Locate the cell with the specified text and output its (x, y) center coordinate. 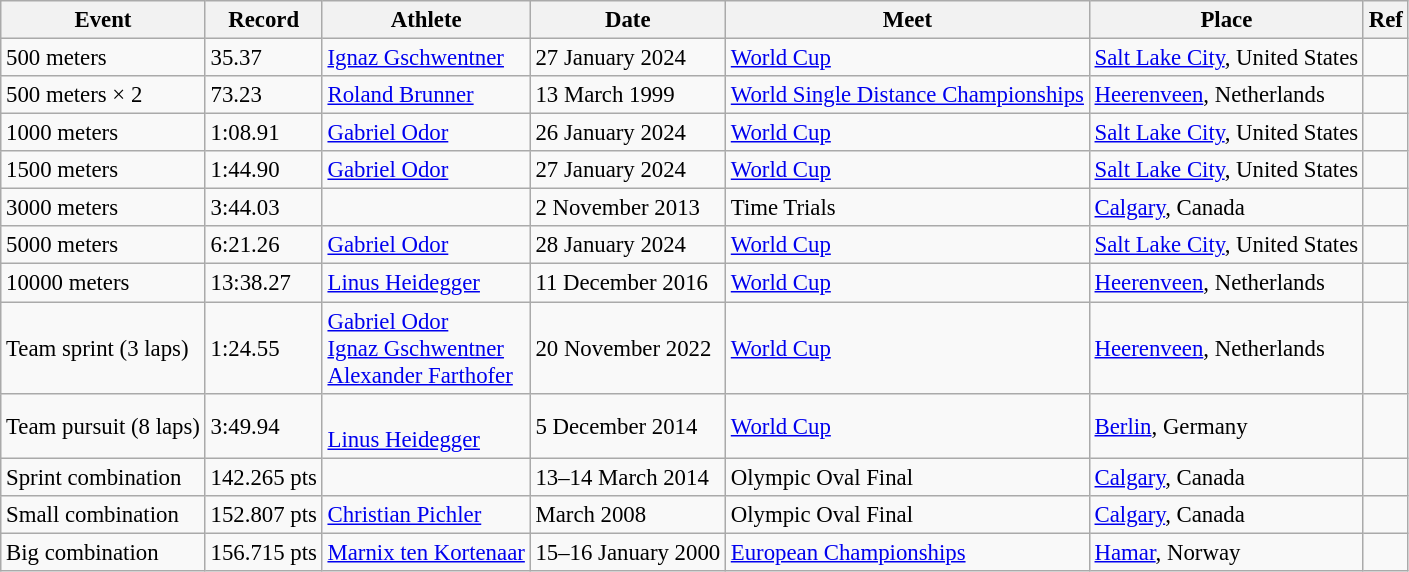
152.807 pts (264, 514)
Berlin, Germany (1226, 426)
500 meters (103, 58)
Meet (907, 20)
1500 meters (103, 170)
500 meters × 2 (103, 95)
Sprint combination (103, 477)
Hamar, Norway (1226, 552)
Team sprint (3 laps) (103, 348)
15–16 January 2000 (628, 552)
5000 meters (103, 245)
13:38.27 (264, 283)
Event (103, 20)
3:44.03 (264, 208)
Place (1226, 20)
3000 meters (103, 208)
73.23 (264, 95)
3:49.94 (264, 426)
Roland Brunner (426, 95)
Ignaz Gschwentner (426, 58)
European Championships (907, 552)
Marnix ten Kortenaar (426, 552)
1:08.91 (264, 133)
World Single Distance Championships (907, 95)
1000 meters (103, 133)
Athlete (426, 20)
1:24.55 (264, 348)
Christian Pichler (426, 514)
13 March 1999 (628, 95)
Record (264, 20)
Gabriel OdorIgnaz GschwentnerAlexander Farthofer (426, 348)
5 December 2014 (628, 426)
28 January 2024 (628, 245)
2 November 2013 (628, 208)
11 December 2016 (628, 283)
March 2008 (628, 514)
20 November 2022 (628, 348)
10000 meters (103, 283)
1:44.90 (264, 170)
156.715 pts (264, 552)
Big combination (103, 552)
142.265 pts (264, 477)
35.37 (264, 58)
26 January 2024 (628, 133)
13–14 March 2014 (628, 477)
Small combination (103, 514)
Ref (1386, 20)
Team pursuit (8 laps) (103, 426)
Date (628, 20)
6:21.26 (264, 245)
Time Trials (907, 208)
